Return the (x, y) coordinate for the center point of the cell that contains the specified text.  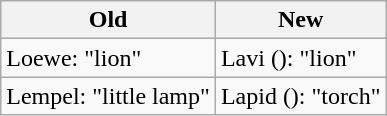
New (300, 20)
Lempel: "little lamp" (108, 96)
Loewe: "lion" (108, 58)
Old (108, 20)
Lavi (): "lion" (300, 58)
Lapid (): "torch" (300, 96)
